Capture the cell that displays the provided text and extract its [X, Y] central coordinate. 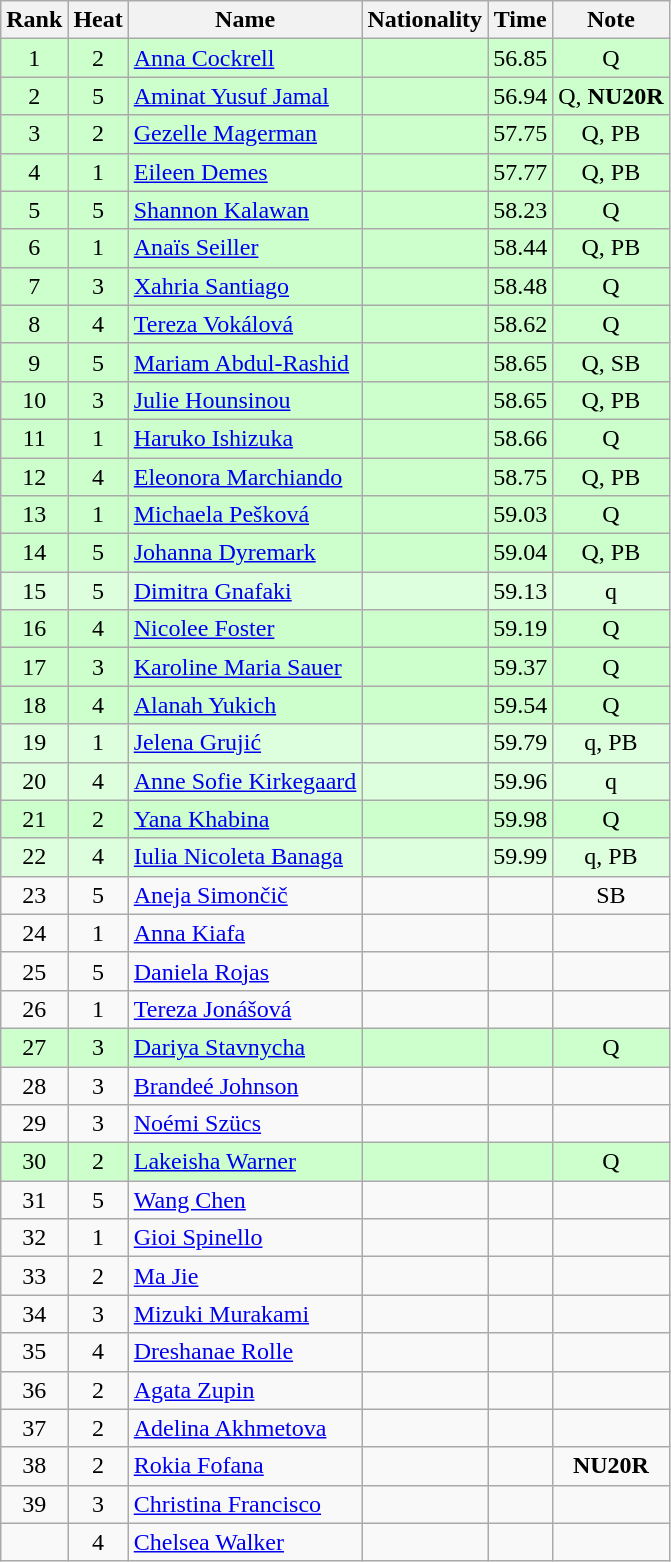
Q, NU20R [611, 96]
59.04 [520, 553]
Anna Kiafa [245, 933]
27 [34, 1047]
28 [34, 1085]
35 [34, 1352]
Alanah Yukich [245, 705]
17 [34, 667]
Anaïs Seiller [245, 248]
Tereza Jonášová [245, 1009]
Eileen Demes [245, 172]
59.03 [520, 515]
7 [34, 286]
59.19 [520, 629]
8 [34, 324]
10 [34, 400]
22 [34, 857]
58.66 [520, 438]
Yana Khabina [245, 819]
9 [34, 362]
Jelena Grujić [245, 743]
Nicolee Foster [245, 629]
Name [245, 20]
29 [34, 1124]
39 [34, 1504]
Anne Sofie Kirkegaard [245, 781]
59.79 [520, 743]
23 [34, 895]
SB [611, 895]
30 [34, 1162]
58.44 [520, 248]
Karoline Maria Sauer [245, 667]
59.99 [520, 857]
32 [34, 1238]
Xahria Santiago [245, 286]
Adelina Akhmetova [245, 1428]
58.62 [520, 324]
Dimitra Gnafaki [245, 591]
Rank [34, 20]
Aminat Yusuf Jamal [245, 96]
59.37 [520, 667]
Lakeisha Warner [245, 1162]
15 [34, 591]
33 [34, 1276]
Note [611, 20]
26 [34, 1009]
Julie Hounsinou [245, 400]
Noémi Szücs [245, 1124]
36 [34, 1390]
Time [520, 20]
Eleonora Marchiando [245, 477]
56.85 [520, 58]
Aneja Simončič [245, 895]
21 [34, 819]
19 [34, 743]
Tereza Vokálová [245, 324]
Shannon Kalawan [245, 210]
Anna Cockrell [245, 58]
58.48 [520, 286]
Mizuki Murakami [245, 1314]
38 [34, 1466]
59.98 [520, 819]
58.75 [520, 477]
11 [34, 438]
20 [34, 781]
24 [34, 933]
37 [34, 1428]
57.75 [520, 134]
Agata Zupin [245, 1390]
Brandeé Johnson [245, 1085]
Christina Francisco [245, 1504]
6 [34, 248]
Chelsea Walker [245, 1542]
Rokia Fofana [245, 1466]
Johanna Dyremark [245, 553]
Q, SB [611, 362]
Haruko Ishizuka [245, 438]
12 [34, 477]
14 [34, 553]
31 [34, 1200]
13 [34, 515]
59.54 [520, 705]
Gezelle Magerman [245, 134]
18 [34, 705]
Heat [98, 20]
25 [34, 971]
Wang Chen [245, 1200]
Nationality [425, 20]
58.23 [520, 210]
Iulia Nicoleta Banaga [245, 857]
56.94 [520, 96]
NU20R [611, 1466]
Dariya Stavnycha [245, 1047]
Mariam Abdul-Rashid [245, 362]
Ma Jie [245, 1276]
Daniela Rojas [245, 971]
Dreshanae Rolle [245, 1352]
Gioi Spinello [245, 1238]
16 [34, 629]
57.77 [520, 172]
Michaela Pešková [245, 515]
34 [34, 1314]
59.96 [520, 781]
59.13 [520, 591]
